Find where the given text appears and provide that cell's center as (x, y) coordinate. 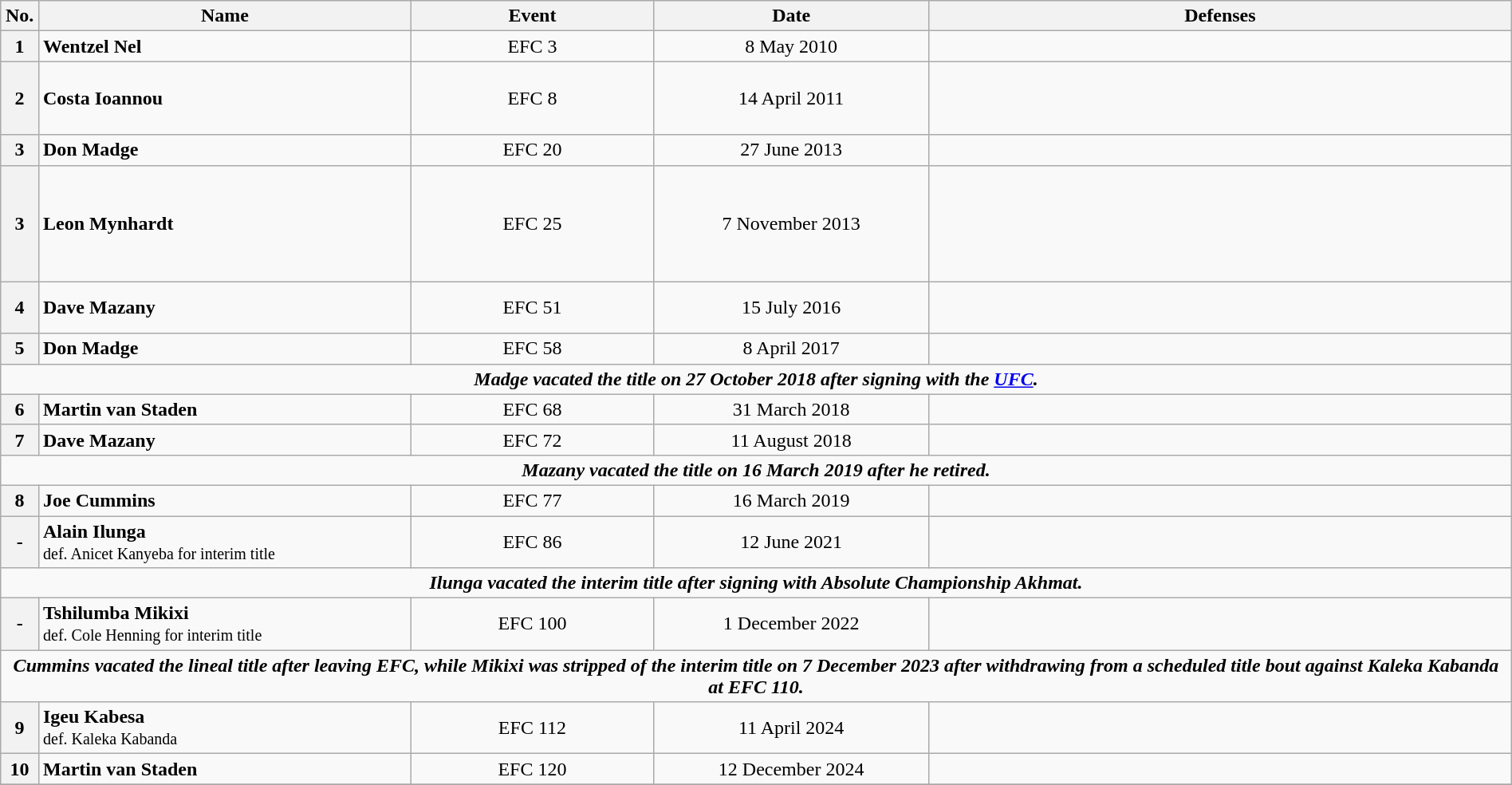
6 (20, 409)
7 November 2013 (791, 223)
Event (532, 16)
11 August 2018 (791, 440)
EFC 68 (532, 409)
EFC 112 (532, 728)
16 March 2019 (791, 500)
8 (20, 500)
Tshilumba Mikixi def. Cole Henning for interim title (225, 624)
2 (20, 98)
EFC 72 (532, 440)
EFC 51 (532, 308)
14 April 2011 (791, 98)
15 July 2016 (791, 308)
EFC 58 (532, 349)
EFC 100 (532, 624)
5 (20, 349)
12 June 2021 (791, 541)
Leon Mynhardt (225, 223)
Igeu Kabesa def. Kaleka Kabanda (225, 728)
Ilunga vacated the interim title after signing with Absolute Championship Akhmat. (756, 583)
No. (20, 16)
EFC 3 (532, 46)
EFC 86 (532, 541)
12 December 2024 (791, 769)
10 (20, 769)
EFC 120 (532, 769)
8 May 2010 (791, 46)
Defenses (1220, 16)
EFC 8 (532, 98)
8 April 2017 (791, 349)
Alain Ilunga def. Anicet Kanyeba for interim title (225, 541)
Name (225, 16)
Mazany vacated the title on 16 March 2019 after he retired. (756, 470)
4 (20, 308)
Joe Cummins (225, 500)
Madge vacated the title on 27 October 2018 after signing with the UFC. (756, 379)
EFC 25 (532, 223)
EFC 20 (532, 150)
9 (20, 728)
Costa Ioannou (225, 98)
27 June 2013 (791, 150)
Wentzel Nel (225, 46)
11 April 2024 (791, 728)
1 December 2022 (791, 624)
1 (20, 46)
7 (20, 440)
31 March 2018 (791, 409)
EFC 77 (532, 500)
Date (791, 16)
